Determine the [X, Y] coordinate at the center of the cell enclosing the given text.  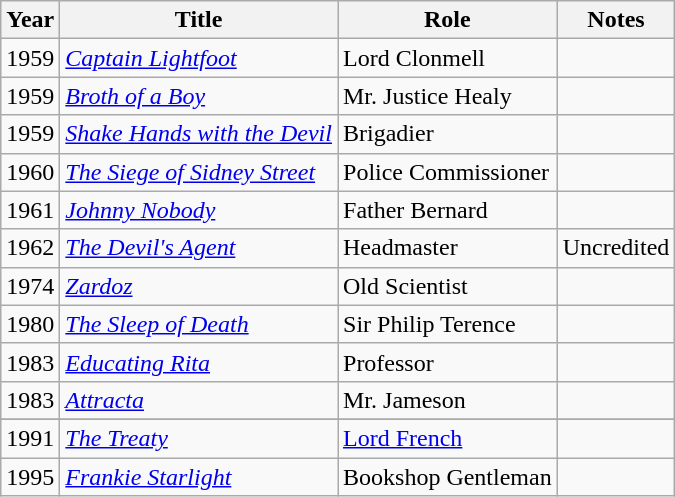
1962 [30, 248]
Mr. Justice Healy [448, 96]
1961 [30, 210]
Attracta [199, 400]
Title [199, 20]
1995 [30, 477]
Role [448, 20]
Captain Lightfoot [199, 58]
Brigadier [448, 134]
The Treaty [199, 438]
Zardoz [199, 286]
Year [30, 20]
Headmaster [448, 248]
Frankie Starlight [199, 477]
Johnny Nobody [199, 210]
Professor [448, 362]
The Sleep of Death [199, 324]
1980 [30, 324]
Mr. Jameson [448, 400]
1991 [30, 438]
Notes [616, 20]
Lord Clonmell [448, 58]
Broth of a Boy [199, 96]
Old Scientist [448, 286]
Shake Hands with the Devil [199, 134]
Father Bernard [448, 210]
Lord French [448, 438]
Educating Rita [199, 362]
Sir Philip Terence [448, 324]
1960 [30, 172]
Bookshop Gentleman [448, 477]
The Siege of Sidney Street [199, 172]
1974 [30, 286]
The Devil's Agent [199, 248]
Uncredited [616, 248]
Police Commissioner [448, 172]
